From the cell containing the given text, extract its center point as (X, Y) coordinate. 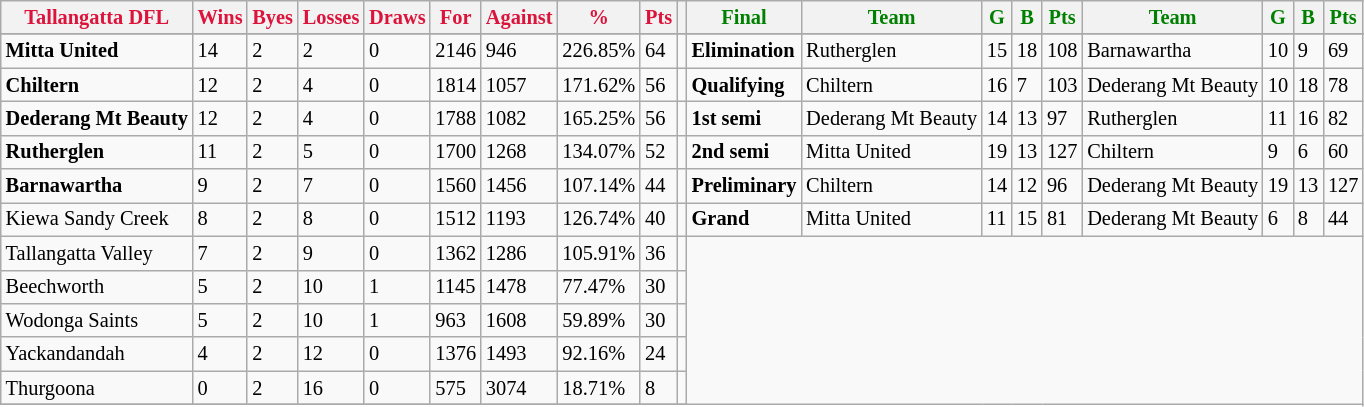
Tallangatta DFL (97, 17)
36 (658, 253)
Qualifying (744, 85)
97 (1062, 118)
52 (658, 152)
3074 (520, 388)
1362 (455, 253)
103 (1062, 85)
81 (1062, 219)
1560 (455, 186)
18.71% (598, 388)
1268 (520, 152)
105.91% (598, 253)
1512 (455, 219)
2146 (455, 51)
Losses (331, 17)
Kiewa Sandy Creek (97, 219)
1814 (455, 85)
126.74% (598, 219)
134.07% (598, 152)
Wodonga Saints (97, 320)
963 (455, 320)
1st semi (744, 118)
64 (658, 51)
226.85% (598, 51)
60 (1343, 152)
1082 (520, 118)
Preliminary (744, 186)
1700 (455, 152)
Final (744, 17)
78 (1343, 85)
1608 (520, 320)
Draws (397, 17)
Tallangatta Valley (97, 253)
1493 (520, 354)
% (598, 17)
Wins (220, 17)
Beechworth (97, 287)
165.25% (598, 118)
1286 (520, 253)
107.14% (598, 186)
946 (520, 51)
108 (1062, 51)
Against (520, 17)
2nd semi (744, 152)
Thurgoona (97, 388)
92.16% (598, 354)
For (455, 17)
1145 (455, 287)
59.89% (598, 320)
Grand (744, 219)
1478 (520, 287)
1376 (455, 354)
575 (455, 388)
96 (1062, 186)
24 (658, 354)
40 (658, 219)
82 (1343, 118)
1057 (520, 85)
171.62% (598, 85)
Byes (272, 17)
69 (1343, 51)
1788 (455, 118)
77.47% (598, 287)
Elimination (744, 51)
Yackandandah (97, 354)
1456 (520, 186)
1193 (520, 219)
